Identify which cell holds the provided text, then report its [x, y] central coordinate. 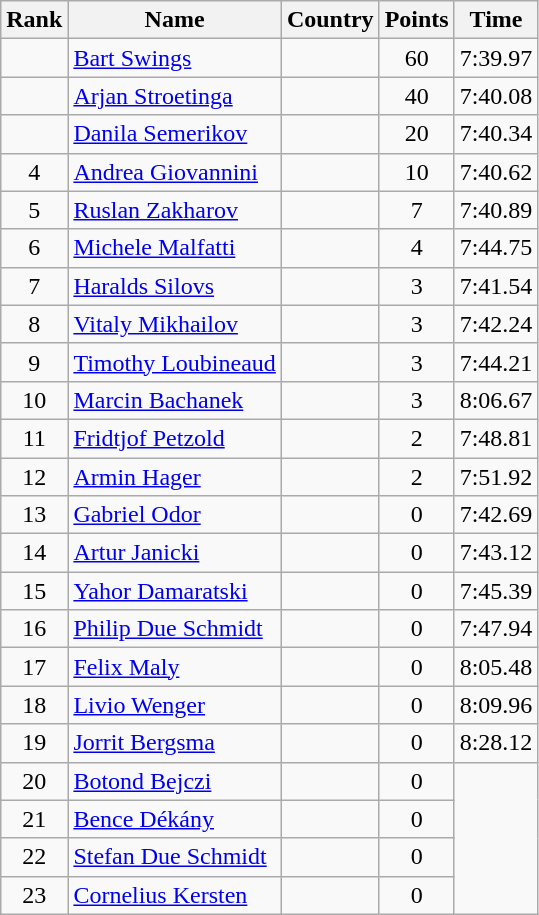
7:40.34 [496, 134]
16 [34, 629]
8:09.96 [496, 705]
13 [34, 515]
60 [416, 58]
15 [34, 591]
8:28.12 [496, 743]
Yahor Damaratski [175, 591]
Cornelius Kersten [175, 895]
7:42.69 [496, 515]
5 [34, 210]
21 [34, 819]
7:43.12 [496, 553]
Country [330, 20]
7:47.94 [496, 629]
14 [34, 553]
40 [416, 96]
Armin Hager [175, 477]
7:44.75 [496, 248]
Marcin Bachanek [175, 400]
Ruslan Zakharov [175, 210]
Livio Wenger [175, 705]
Gabriel Odor [175, 515]
7:45.39 [496, 591]
Michele Malfatti [175, 248]
Vitaly Mikhailov [175, 324]
18 [34, 705]
Artur Janicki [175, 553]
7:48.81 [496, 438]
19 [34, 743]
Timothy Loubineaud [175, 362]
6 [34, 248]
7:44.21 [496, 362]
Haralds Silovs [175, 286]
7:39.97 [496, 58]
Philip Due Schmidt [175, 629]
7:41.54 [496, 286]
22 [34, 857]
11 [34, 438]
8 [34, 324]
Bence Dékány [175, 819]
Andrea Giovannini [175, 172]
7:40.89 [496, 210]
Bart Swings [175, 58]
Jorrit Bergsma [175, 743]
Points [416, 20]
Arjan Stroetinga [175, 96]
9 [34, 362]
7:51.92 [496, 477]
Name [175, 20]
8:06.67 [496, 400]
Danila Semerikov [175, 134]
12 [34, 477]
Botond Bejczi [175, 781]
Fridtjof Petzold [175, 438]
7:40.62 [496, 172]
Time [496, 20]
23 [34, 895]
7:40.08 [496, 96]
7:42.24 [496, 324]
17 [34, 667]
Stefan Due Schmidt [175, 857]
8:05.48 [496, 667]
Felix Maly [175, 667]
Rank [34, 20]
